Locate the cell with the specified text and output its (X, Y) center coordinate. 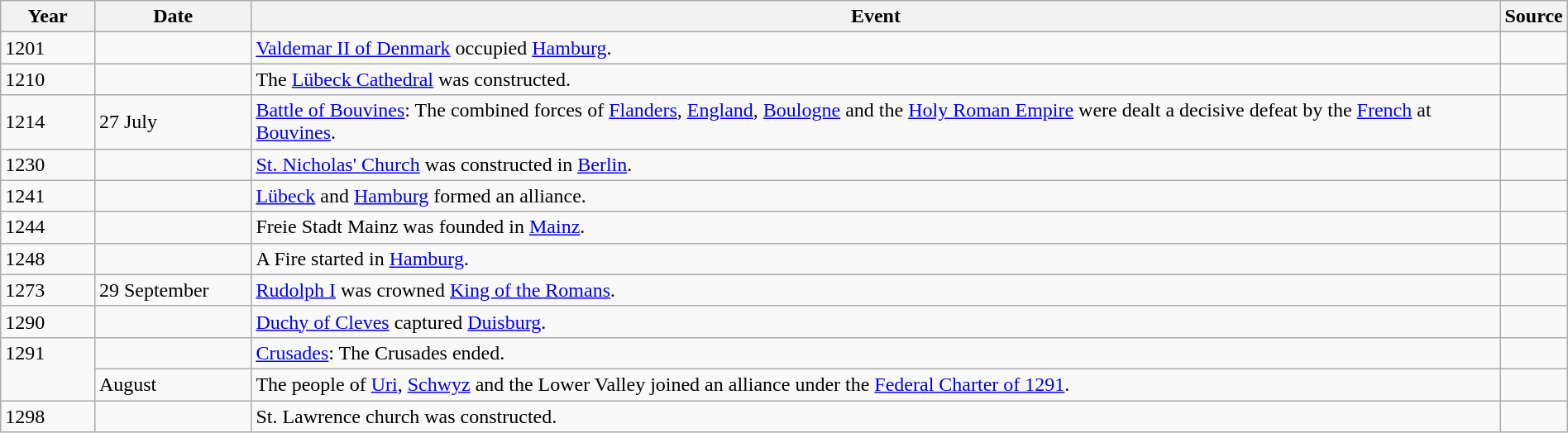
St. Nicholas' Church was constructed in Berlin. (876, 164)
The people of Uri, Schwyz and the Lower Valley joined an alliance under the Federal Charter of 1291. (876, 384)
Source (1533, 17)
August (172, 384)
1241 (48, 196)
1248 (48, 259)
1230 (48, 164)
Valdemar II of Denmark occupied Hamburg. (876, 48)
27 July (172, 122)
1290 (48, 321)
1298 (48, 416)
1244 (48, 227)
29 September (172, 290)
Duchy of Cleves captured Duisburg. (876, 321)
Event (876, 17)
1201 (48, 48)
St. Lawrence church was constructed. (876, 416)
Date (172, 17)
Rudolph I was crowned King of the Romans. (876, 290)
1210 (48, 79)
Lübeck and Hamburg formed an alliance. (876, 196)
Year (48, 17)
Freie Stadt Mainz was founded in Mainz. (876, 227)
1291 (48, 369)
The Lübeck Cathedral was constructed. (876, 79)
1273 (48, 290)
Crusades: The Crusades ended. (876, 353)
A Fire started in Hamburg. (876, 259)
1214 (48, 122)
